Extract the (x, y) coordinate from the center of the cell holding the provided text.  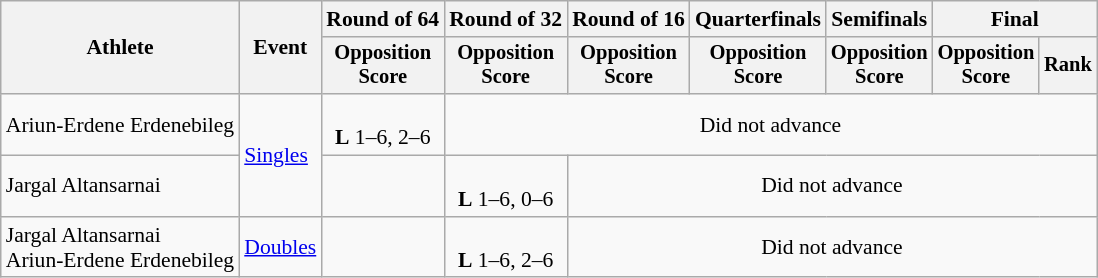
Singles (280, 155)
Rank (1068, 66)
L 1–6, 0–6 (506, 186)
Ariun-Erdene Erdenebileg (120, 124)
Jargal Altansarnai (120, 186)
Round of 32 (506, 19)
Round of 64 (382, 19)
Doubles (280, 248)
Jargal AltansarnaiAriun-Erdene Erdenebileg (120, 248)
Athlete (120, 48)
Semifinals (880, 19)
Final (1015, 19)
Event (280, 48)
Round of 16 (628, 19)
Quarterfinals (758, 19)
